Return the (X, Y) coordinate for the center point of the cell that contains the specified text.  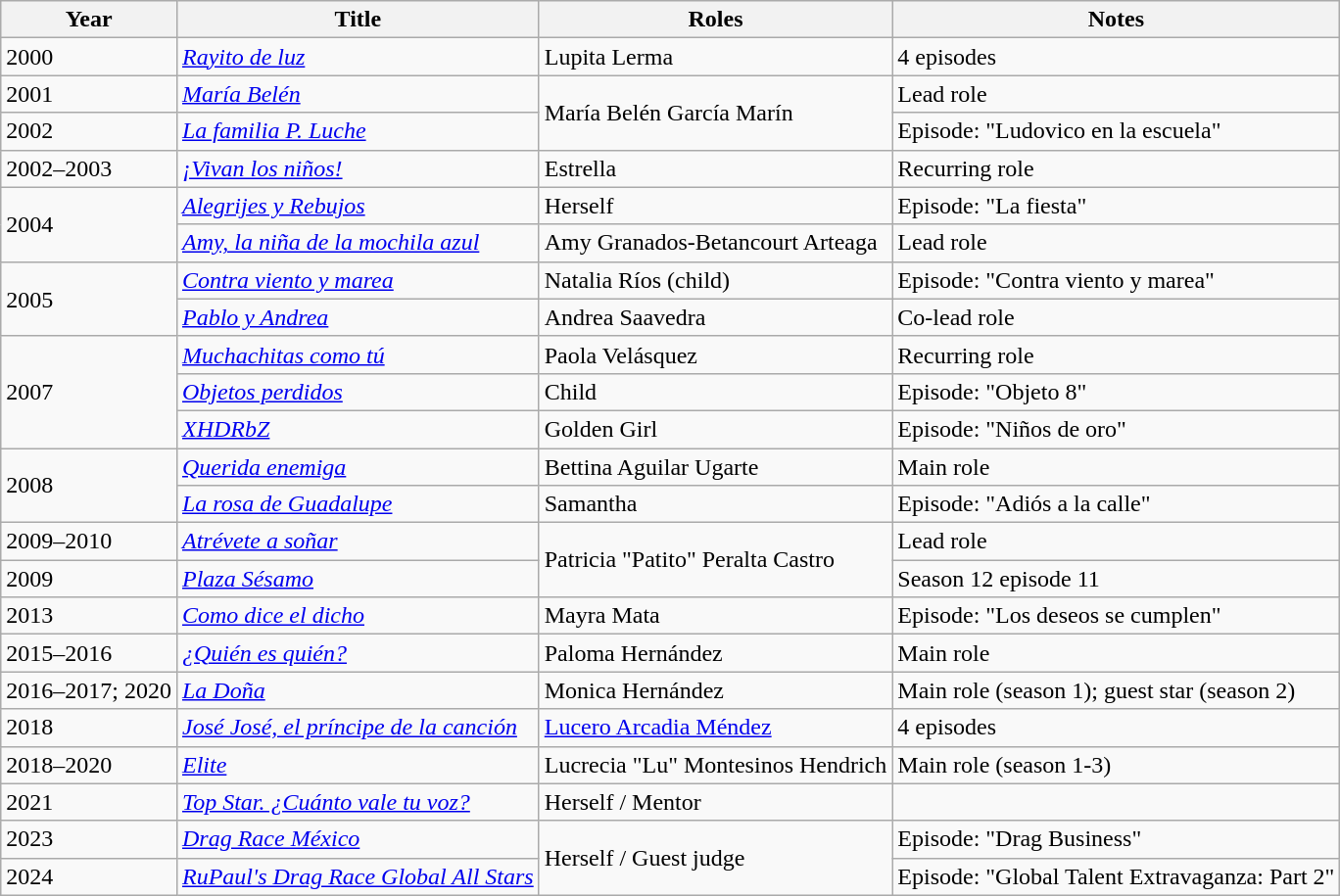
Golden Girl (715, 429)
Season 12 episode 11 (1117, 579)
Episode: "Contra viento y marea" (1117, 280)
2002–2003 (89, 168)
La Doña (358, 690)
Como dice el dicho (358, 616)
Lucrecia "Lu" Montesinos Hendrich (715, 765)
2000 (89, 57)
Episode: "La fiesta" (1117, 206)
Monica Hernández (715, 690)
Herself / Guest judge (715, 858)
Main role (season 1-3) (1117, 765)
2002 (89, 131)
Lupita Lerma (715, 57)
Amy Granados-Betancourt Arteaga (715, 243)
2023 (89, 839)
Paloma Hernández (715, 653)
Patricia "Patito" Peralta Castro (715, 560)
Episode: "Objeto 8" (1117, 392)
Episode: "Global Talent Extravaganza: Part 2" (1117, 876)
2021 (89, 802)
Atrévete a soñar (358, 542)
Rayito de luz (358, 57)
Episode: "Drag Business" (1117, 839)
Main role (season 1); guest star (season 2) (1117, 690)
Samantha (715, 504)
2001 (89, 94)
María Belén (358, 94)
2008 (89, 486)
2009–2010 (89, 542)
Co-lead role (1117, 317)
Roles (715, 20)
Amy, la niña de la mochila azul (358, 243)
Lucero Arcadia Méndez (715, 728)
José José, el príncipe de la canción (358, 728)
La rosa de Guadalupe (358, 504)
Elite (358, 765)
2004 (89, 224)
Pablo y Andrea (358, 317)
Title (358, 20)
Mayra Mata (715, 616)
Paola Velásquez (715, 354)
Herself / Mentor (715, 802)
¿Quién es quién? (358, 653)
Herself (715, 206)
Episode: "Ludovico en la escuela" (1117, 131)
Andrea Saavedra (715, 317)
Querida enemiga (358, 467)
2015–2016 (89, 653)
2013 (89, 616)
Estrella (715, 168)
Child (715, 392)
Natalia Ríos (child) (715, 280)
Objetos perdidos (358, 392)
Bettina Aguilar Ugarte (715, 467)
¡Vivan los niños! (358, 168)
Top Star. ¿Cuánto vale tu voz? (358, 802)
XHDRbZ (358, 429)
Episode: "Los deseos se cumplen" (1117, 616)
2007 (89, 392)
2018–2020 (89, 765)
Plaza Sésamo (358, 579)
2016–2017; 2020 (89, 690)
Muchachitas como tú (358, 354)
2024 (89, 876)
2018 (89, 728)
La familia P. Luche (358, 131)
Episode: "Niños de oro" (1117, 429)
María Belén García Marín (715, 113)
Notes (1117, 20)
RuPaul's Drag Race Global All Stars (358, 876)
Alegrijes y Rebujos (358, 206)
Year (89, 20)
Drag Race México (358, 839)
Episode: "Adiós a la calle" (1117, 504)
Contra viento y marea (358, 280)
2005 (89, 299)
2009 (89, 579)
